Return the (X, Y) coordinate for the center point of the cell that contains the specified text.  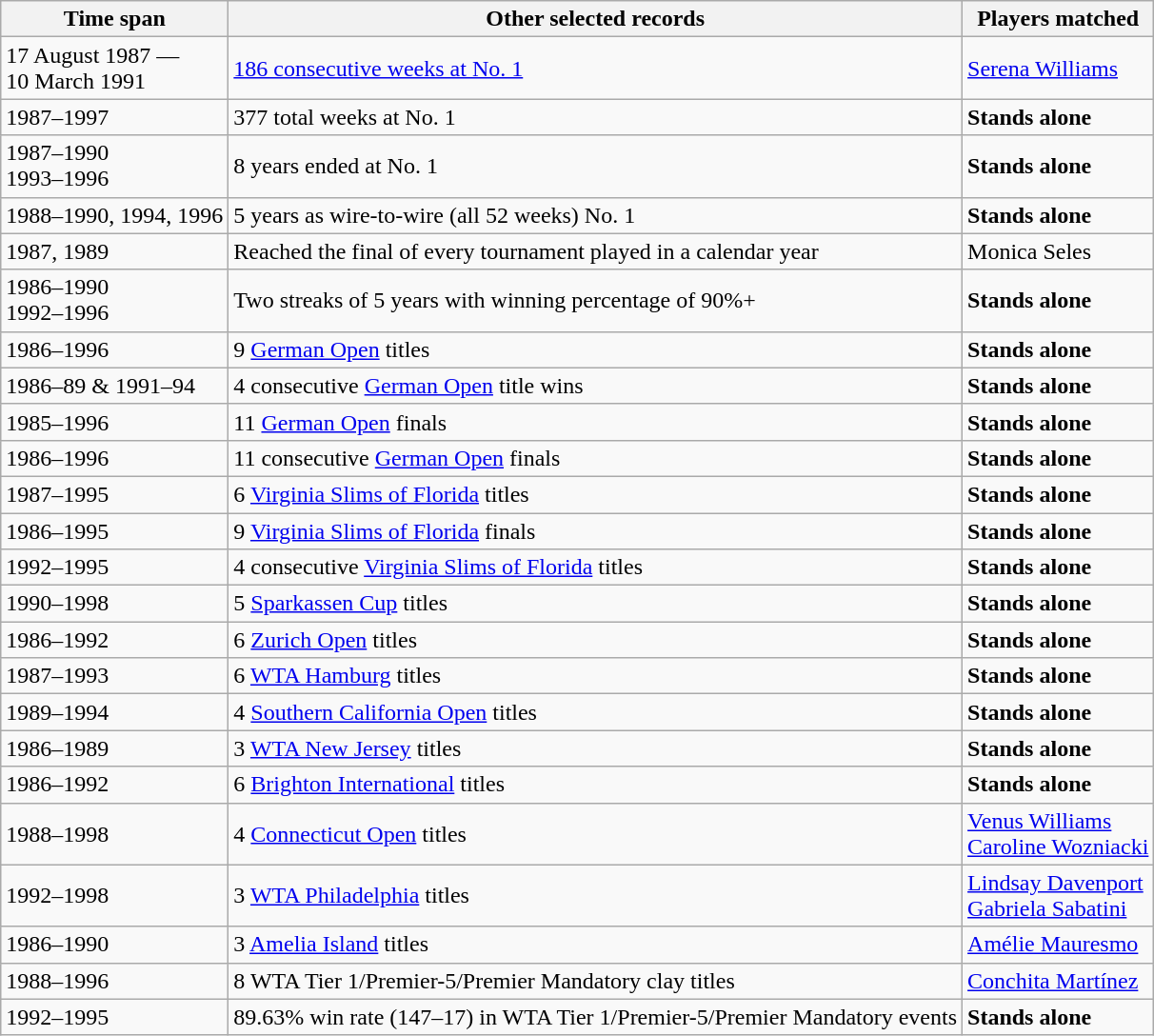
6 Virginia Slims of Florida titles (596, 494)
1988–1996 (114, 981)
Amélie Mauresmo (1059, 945)
3 WTA New Jersey titles (596, 748)
4 Southern California Open titles (596, 712)
1986–1995 (114, 530)
89.63% win rate (147–17) in WTA Tier 1/Premier-5/Premier Mandatory events (596, 1017)
9 German Open titles (596, 349)
3 WTA Philadelphia titles (596, 895)
1987–1993 (114, 676)
1987–1995 (114, 494)
Other selected records (596, 19)
Serena Williams (1059, 69)
6 Brighton International titles (596, 785)
Reached the final of every tournament played in a calendar year (596, 251)
11 consecutive German Open finals (596, 458)
1988–1990, 1994, 1996 (114, 215)
186 consecutive weeks at No. 1 (596, 69)
Time span (114, 19)
1987, 1989 (114, 251)
1986–89 & 1991–94 (114, 386)
1985–1996 (114, 422)
377 total weeks at No. 1 (596, 117)
6 Zurich Open titles (596, 640)
1986–1990 (114, 945)
Monica Seles (1059, 251)
1988–1998 (114, 834)
3 Amelia Island titles (596, 945)
8 years ended at No. 1 (596, 166)
1987–1997 (114, 117)
1986–1989 (114, 748)
8 WTA Tier 1/Premier-5/Premier Mandatory clay titles (596, 981)
11 German Open finals (596, 422)
9 Virginia Slims of Florida finals (596, 530)
Venus WilliamsCaroline Wozniacki (1059, 834)
1992–1998 (114, 895)
5 years as wire-to-wire (all 52 weeks) No. 1 (596, 215)
Players matched (1059, 19)
Conchita Martínez (1059, 981)
4 consecutive German Open title wins (596, 386)
1986–19901992–1996 (114, 301)
1989–1994 (114, 712)
17 August 1987 — 10 March 1991 (114, 69)
Two streaks of 5 years with winning percentage of 90%+ (596, 301)
Lindsay DavenportGabriela Sabatini (1059, 895)
1987–19901993–1996 (114, 166)
6 WTA Hamburg titles (596, 676)
1990–1998 (114, 604)
4 consecutive Virginia Slims of Florida titles (596, 568)
5 Sparkassen Cup titles (596, 604)
4 Connecticut Open titles (596, 834)
